From the cell containing the given text, extract its center point as (X, Y) coordinate. 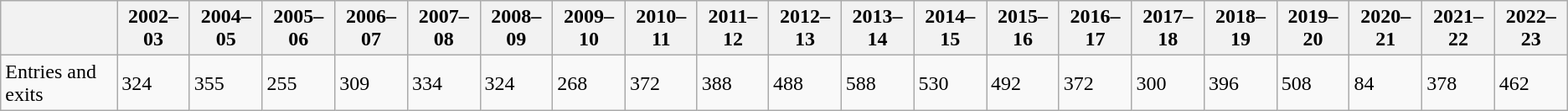
508 (1313, 82)
2010–11 (661, 29)
492 (1024, 82)
2002–03 (154, 29)
Entries and exits (59, 82)
2013–14 (878, 29)
334 (444, 82)
462 (1531, 82)
488 (806, 82)
2020–21 (1385, 29)
2004–05 (226, 29)
396 (1241, 82)
2022–23 (1531, 29)
2012–13 (806, 29)
309 (372, 82)
2016–17 (1096, 29)
2019–20 (1313, 29)
2009–10 (590, 29)
2005–06 (298, 29)
2007–08 (444, 29)
268 (590, 82)
2008–09 (516, 29)
388 (732, 82)
530 (950, 82)
300 (1168, 82)
378 (1459, 82)
2018–19 (1241, 29)
2015–16 (1024, 29)
84 (1385, 82)
2006–07 (372, 29)
255 (298, 82)
2011–12 (732, 29)
588 (878, 82)
355 (226, 82)
2017–18 (1168, 29)
2014–15 (950, 29)
2021–22 (1459, 29)
